Return the [X, Y] coordinate for the center point of the cell that contains the specified text.  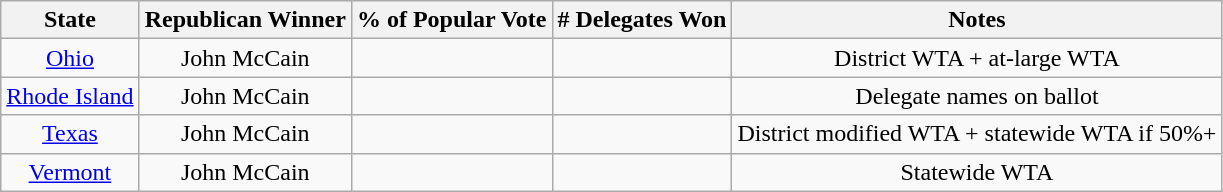
Vermont [70, 172]
% of Popular Vote [452, 20]
Republican Winner [245, 20]
Notes [977, 20]
Rhode Island [70, 96]
# Delegates Won [642, 20]
Delegate names on ballot [977, 96]
District modified WTA + statewide WTA if 50%+ [977, 134]
State [70, 20]
Texas [70, 134]
Statewide WTA [977, 172]
District WTA + at-large WTA [977, 58]
Ohio [70, 58]
